Scan for the cell matching the given text and deliver its (X, Y) coordinate at center. 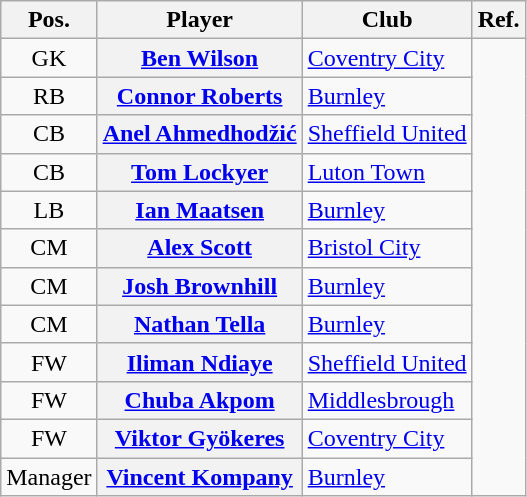
Ian Maatsen (200, 210)
Middlesbrough (387, 400)
Bristol City (387, 248)
Alex Scott (200, 248)
Tom Lockyer (200, 172)
Player (200, 20)
GK (49, 58)
Manager (49, 477)
LB (49, 210)
Pos. (49, 20)
Nathan Tella (200, 324)
Luton Town (387, 172)
Josh Brownhill (200, 286)
Club (387, 20)
Iliman Ndiaye (200, 362)
Connor Roberts (200, 96)
RB (49, 96)
Anel Ahmedhodžić (200, 134)
Viktor Gyökeres (200, 438)
Chuba Akpom (200, 400)
Ref. (498, 20)
Ben Wilson (200, 58)
Vincent Kompany (200, 477)
